Return [X, Y] of the center of cell containing provided text 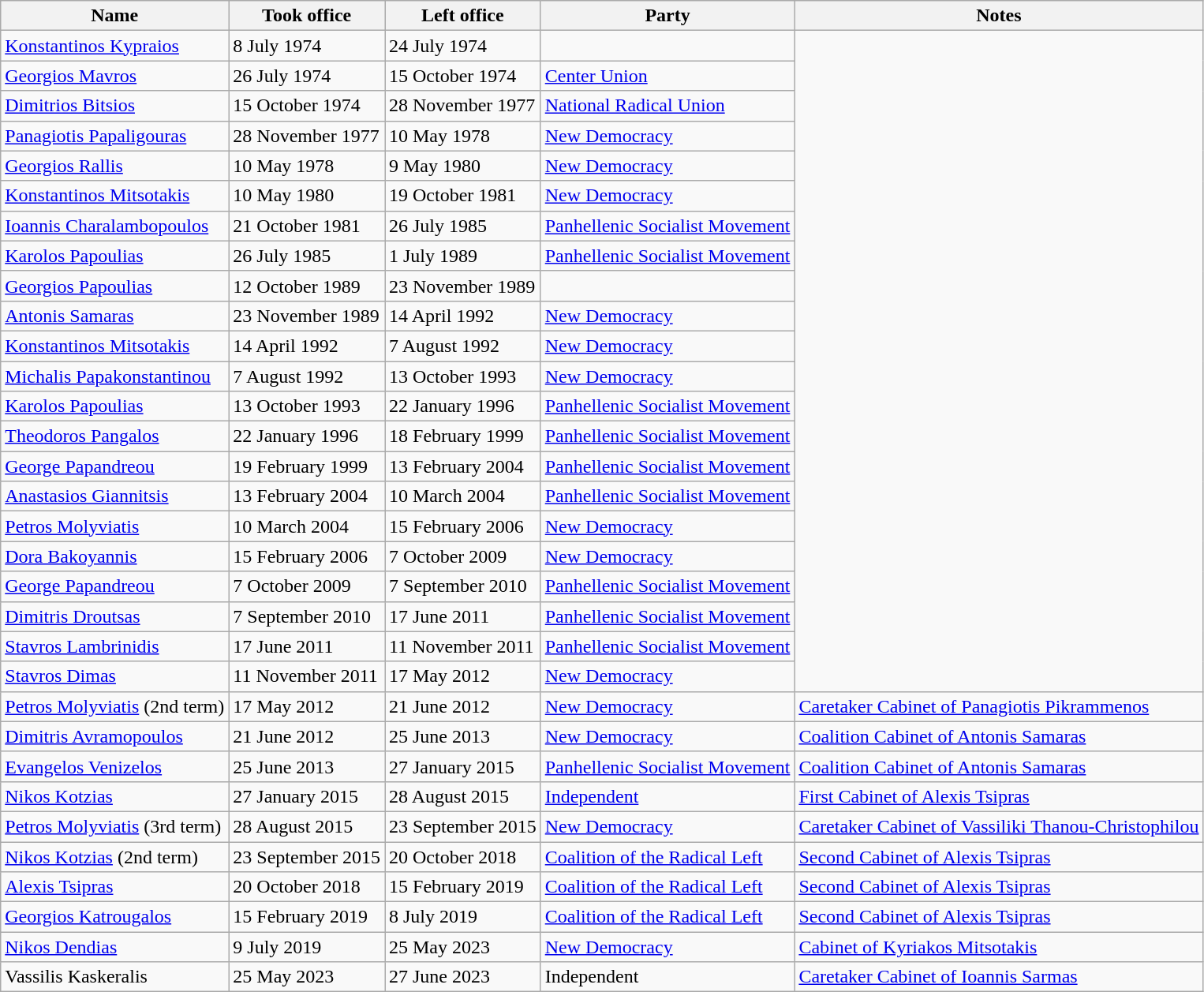
Georgios Rallis [115, 166]
8 July 1974 [307, 46]
Antonis Samaras [115, 316]
Panagiotis Papaligouras [115, 136]
Georgios Papoulias [115, 286]
Stavros Dimas [115, 676]
Evangelos Venizelos [115, 766]
Took office [307, 16]
Dimitris Droutsas [115, 616]
Georgios Mavros [115, 76]
Name [115, 16]
Georgios Katrougalos [115, 917]
Center Union [667, 76]
Alexis Tsipras [115, 887]
18 February 1999 [463, 436]
Left office [463, 16]
Dora Bakoyannis [115, 556]
10 May 1980 [307, 196]
9 July 2019 [307, 947]
Nikos Kotzias (2nd term) [115, 856]
Stavros Lambrinidis [115, 646]
Ioannis Charalambopoulos [115, 226]
Petros Molyviatis (2nd term) [115, 706]
8 July 2019 [463, 917]
Cabinet of Kyriakos Mitsotakis [999, 947]
Party [667, 16]
Konstantinos Kypraios [115, 46]
Petros Molyviatis [115, 526]
Nikos Kotzias [115, 796]
26 July 1974 [307, 76]
Petros Molyviatis (3rd term) [115, 826]
27 June 2023 [463, 977]
Michalis Papakonstantinou [115, 376]
9 May 1980 [463, 166]
1 July 1989 [463, 256]
Dimitris Avramopoulos [115, 736]
19 February 1999 [307, 466]
19 October 1981 [463, 196]
24 July 1974 [463, 46]
Anastasios Giannitsis [115, 496]
21 October 1981 [307, 226]
12 October 1989 [307, 286]
Theodoros Pangalos [115, 436]
National Radical Union [667, 106]
Notes [999, 16]
Vassilis Kaskeralis [115, 977]
First Cabinet of Alexis Tsipras [999, 796]
Caretaker Cabinet of Ioannis Sarmas [999, 977]
Caretaker Cabinet of Vassiliki Thanou-Christophilou [999, 826]
Nikos Dendias [115, 947]
Caretaker Cabinet of Panagiotis Pikrammenos [999, 706]
Dimitrios Bitsios [115, 106]
